Find where the given text appears and provide that cell's center as (x, y) coordinate. 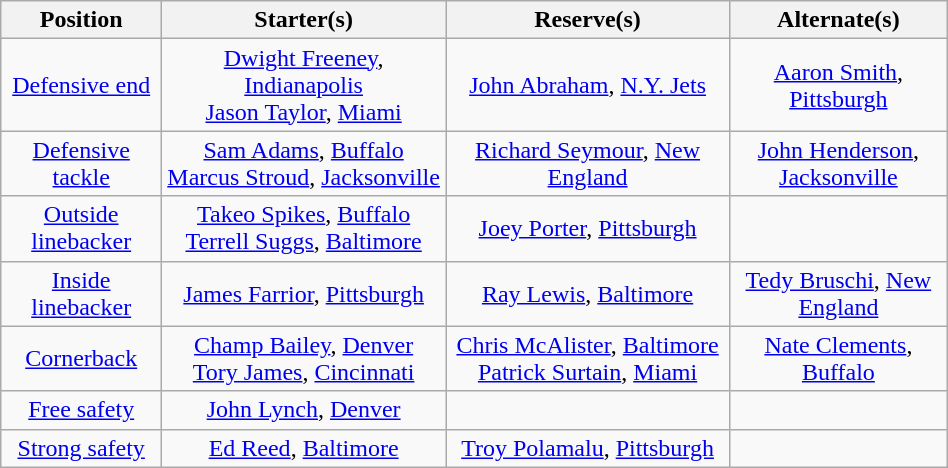
Defensive tackle (82, 164)
Richard Seymour, New England (588, 164)
Alternate(s) (839, 20)
Dwight Freeney, Indianapolis Jason Taylor, Miami (304, 85)
Outside linebacker (82, 228)
Chris McAlister, Baltimore Patrick Surtain, Miami (588, 358)
Tedy Bruschi, New England (839, 294)
Starter(s) (304, 20)
Nate Clements, Buffalo (839, 358)
Free safety (82, 410)
Reserve(s) (588, 20)
Ed Reed, Baltimore (304, 448)
Sam Adams, Buffalo Marcus Stroud, Jacksonville (304, 164)
Troy Polamalu, Pittsburgh (588, 448)
Joey Porter, Pittsburgh (588, 228)
Takeo Spikes, Buffalo Terrell Suggs, Baltimore (304, 228)
Defensive end (82, 85)
John Lynch, Denver (304, 410)
Cornerback (82, 358)
John Henderson, Jacksonville (839, 164)
Ray Lewis, Baltimore (588, 294)
James Farrior, Pittsburgh (304, 294)
Aaron Smith, Pittsburgh (839, 85)
John Abraham, N.Y. Jets (588, 85)
Inside linebacker (82, 294)
Strong safety (82, 448)
Position (82, 20)
Champ Bailey, Denver Tory James, Cincinnati (304, 358)
